Pinpoint the cell where the given text exists, returning its (x, y) midpoint coordinate. 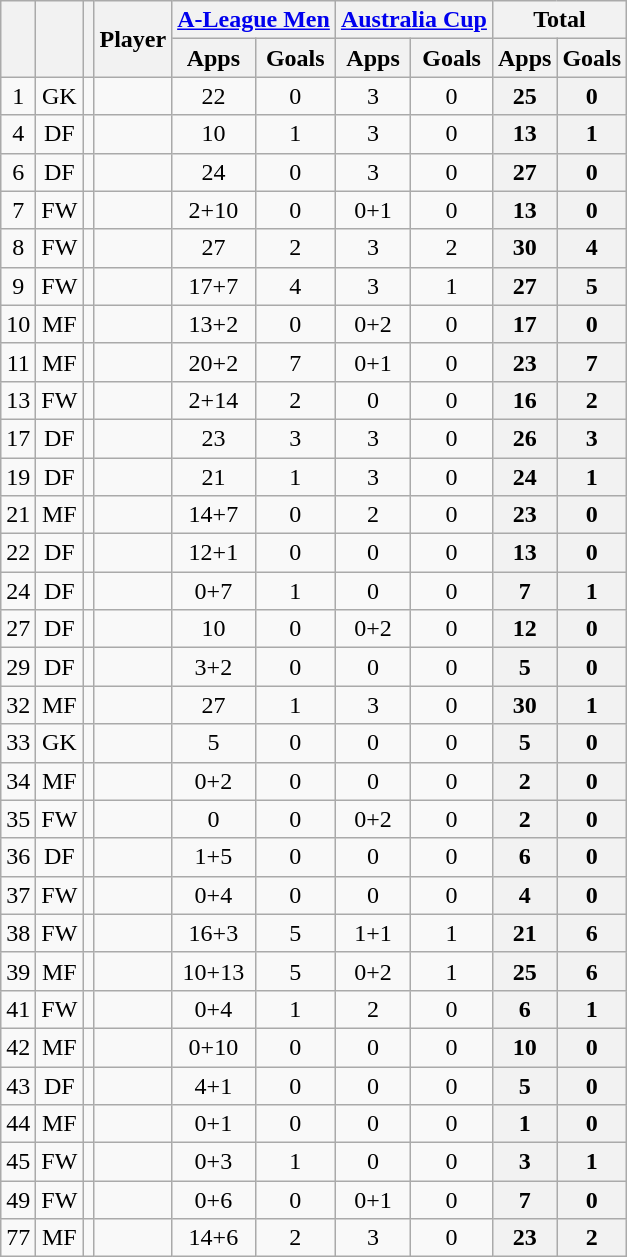
49 (18, 1200)
29 (18, 667)
10+13 (214, 971)
1+5 (214, 857)
26 (524, 438)
0+10 (214, 1047)
19 (18, 477)
41 (18, 1009)
2+14 (214, 400)
16 (524, 400)
1+1 (372, 933)
39 (18, 971)
32 (18, 705)
0+7 (214, 591)
17+7 (214, 286)
45 (18, 1162)
0+6 (214, 1200)
77 (18, 1238)
3+2 (214, 667)
Australia Cup (414, 20)
14+7 (214, 515)
43 (18, 1085)
37 (18, 895)
8 (18, 248)
12 (524, 629)
33 (18, 743)
4+1 (214, 1085)
44 (18, 1124)
42 (18, 1047)
11 (18, 362)
Player (133, 39)
13+2 (214, 324)
12+1 (214, 553)
2+10 (214, 210)
14+6 (214, 1238)
35 (18, 819)
20+2 (214, 362)
34 (18, 781)
16+3 (214, 933)
9 (18, 286)
38 (18, 933)
Total (559, 20)
36 (18, 857)
0+3 (214, 1162)
A-League Men (254, 20)
